Locate the cell with the specified text and output its (x, y) center coordinate. 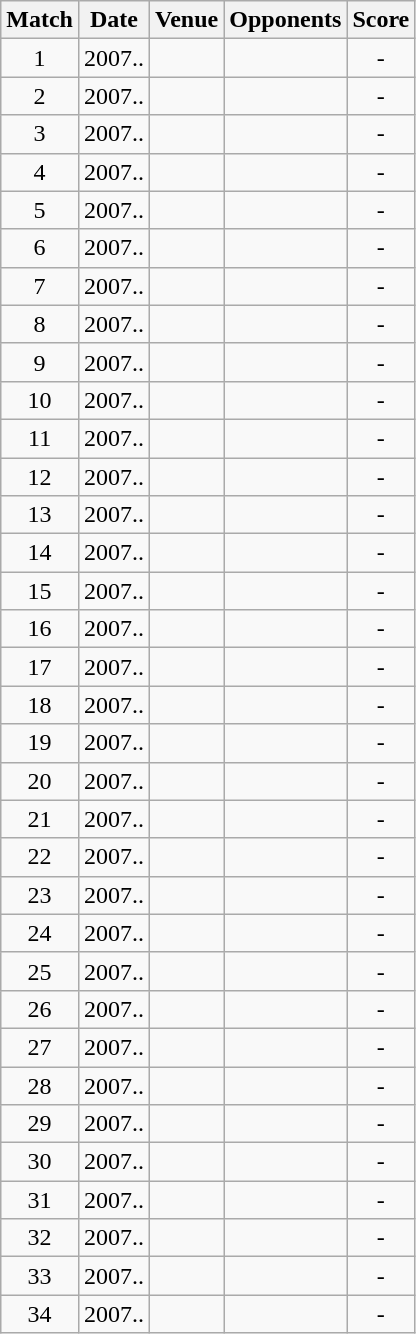
Venue (187, 20)
15 (40, 591)
25 (40, 971)
8 (40, 324)
3 (40, 134)
1 (40, 58)
19 (40, 743)
4 (40, 172)
22 (40, 857)
30 (40, 1162)
32 (40, 1238)
24 (40, 933)
27 (40, 1047)
17 (40, 667)
29 (40, 1124)
13 (40, 515)
20 (40, 781)
12 (40, 477)
21 (40, 819)
26 (40, 1009)
7 (40, 286)
Score (381, 20)
16 (40, 629)
11 (40, 438)
34 (40, 1314)
Date (114, 20)
14 (40, 553)
2 (40, 96)
23 (40, 895)
10 (40, 400)
9 (40, 362)
31 (40, 1200)
33 (40, 1276)
18 (40, 705)
Opponents (286, 20)
6 (40, 248)
28 (40, 1085)
Match (40, 20)
5 (40, 210)
